Scan for the cell matching the given text and deliver its [x, y] coordinate at center. 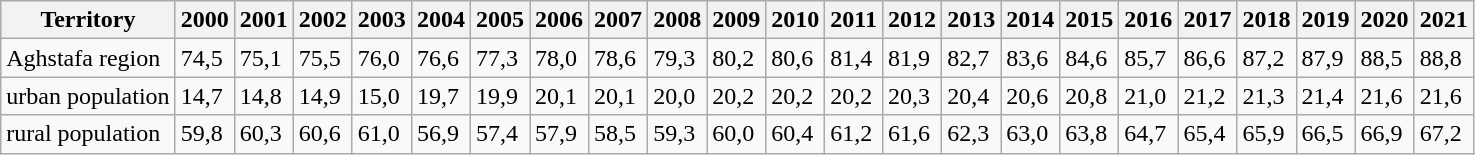
60,3 [264, 134]
86,6 [1208, 58]
2003 [382, 20]
2005 [500, 20]
14,8 [264, 96]
2017 [1208, 20]
19,7 [440, 96]
20,0 [678, 96]
2001 [264, 20]
2008 [678, 20]
21,3 [1266, 96]
62,3 [972, 134]
61,6 [912, 134]
2007 [618, 20]
87,9 [1326, 58]
57,9 [560, 134]
81,4 [854, 58]
2019 [1326, 20]
61,2 [854, 134]
20,3 [912, 96]
2002 [322, 20]
rural population [88, 134]
78,6 [618, 58]
Territory [88, 20]
75,5 [322, 58]
2004 [440, 20]
21,0 [1148, 96]
58,5 [618, 134]
64,7 [1148, 134]
2011 [854, 20]
2015 [1090, 20]
61,0 [382, 134]
urban population [88, 96]
80,6 [796, 58]
77,3 [500, 58]
88,8 [1444, 58]
80,2 [736, 58]
2009 [736, 20]
2014 [1030, 20]
60,0 [736, 134]
56,9 [440, 134]
82,7 [972, 58]
59,3 [678, 134]
66,9 [1384, 134]
2021 [1444, 20]
21,4 [1326, 96]
76,6 [440, 58]
2012 [912, 20]
57,4 [500, 134]
75,1 [264, 58]
2013 [972, 20]
2006 [560, 20]
85,7 [1148, 58]
63,8 [1090, 134]
2020 [1384, 20]
81,9 [912, 58]
20,4 [972, 96]
74,5 [204, 58]
79,3 [678, 58]
Aghstafa region [88, 58]
19,9 [500, 96]
65,4 [1208, 134]
76,0 [382, 58]
2000 [204, 20]
67,2 [1444, 134]
14,9 [322, 96]
14,7 [204, 96]
84,6 [1090, 58]
60,4 [796, 134]
88,5 [1384, 58]
66,5 [1326, 134]
2016 [1148, 20]
59,8 [204, 134]
20,8 [1090, 96]
21,2 [1208, 96]
78,0 [560, 58]
60,6 [322, 134]
87,2 [1266, 58]
63,0 [1030, 134]
83,6 [1030, 58]
2010 [796, 20]
15,0 [382, 96]
65,9 [1266, 134]
20,6 [1030, 96]
2018 [1266, 20]
